Provide the (X, Y) coordinate of the cell's center where the given text is located.  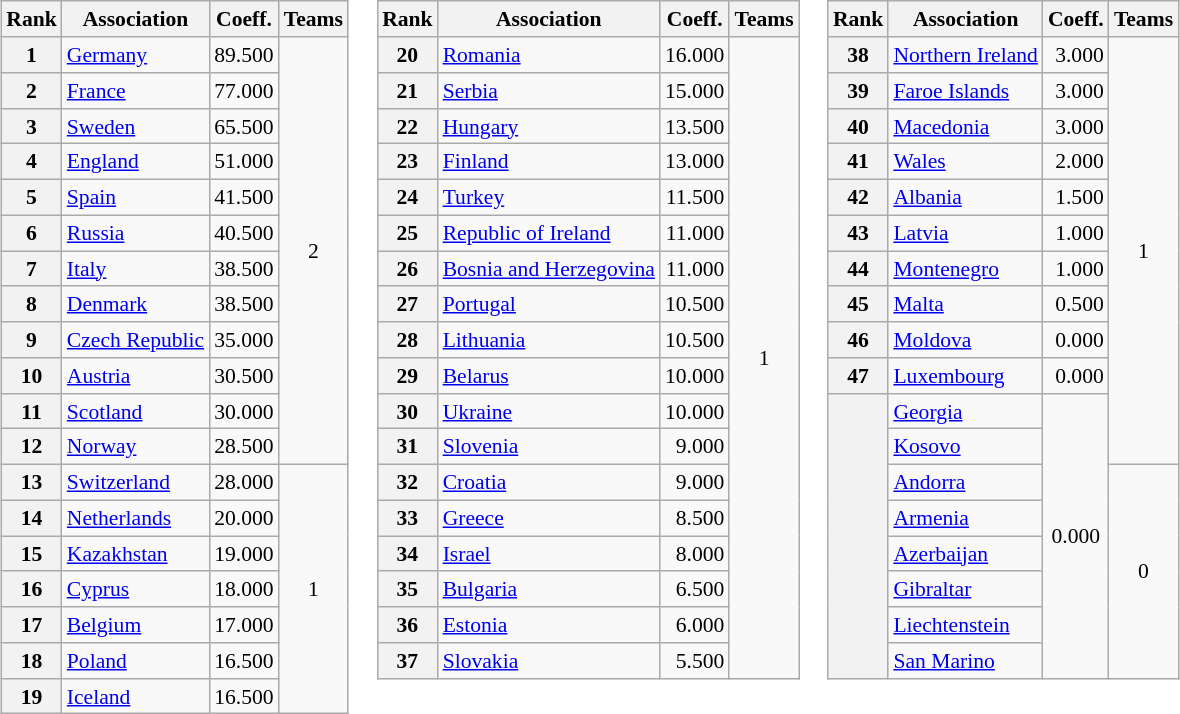
41 (858, 162)
1.500 (1076, 197)
Czech Republic (136, 340)
Poland (136, 661)
2.000 (1076, 162)
Portugal (549, 304)
15.000 (694, 91)
10 (32, 376)
35.000 (244, 340)
17 (32, 625)
17.000 (244, 625)
Israel (549, 554)
29 (408, 376)
45 (858, 304)
34 (408, 554)
13 (32, 482)
12 (32, 447)
28.000 (244, 482)
39 (858, 91)
Denmark (136, 304)
47 (858, 376)
31 (408, 447)
8.500 (694, 518)
46 (858, 340)
Bosnia and Herzegovina (549, 269)
Iceland (136, 696)
18.000 (244, 589)
7 (32, 269)
0.500 (1076, 304)
11.500 (694, 197)
5.500 (694, 661)
42 (858, 197)
37 (408, 661)
Serbia (549, 91)
35 (408, 589)
9 (32, 340)
44 (858, 269)
22 (408, 126)
41.500 (244, 197)
Azerbaijan (966, 554)
16 (32, 589)
0 (1144, 571)
Northern Ireland (966, 55)
Russia (136, 233)
England (136, 162)
13.000 (694, 162)
13.500 (694, 126)
30.500 (244, 376)
Slovenia (549, 447)
Slovakia (549, 661)
27 (408, 304)
6 (32, 233)
Macedonia (966, 126)
Albania (966, 197)
25 (408, 233)
18 (32, 661)
Hungary (549, 126)
Scotland (136, 411)
30.000 (244, 411)
19.000 (244, 554)
16.000 (694, 55)
8 (32, 304)
33 (408, 518)
Turkey (549, 197)
Belarus (549, 376)
40.500 (244, 233)
Liechtenstein (966, 625)
Croatia (549, 482)
Faroe Islands (966, 91)
6.500 (694, 589)
Greece (549, 518)
6.000 (694, 625)
Cyprus (136, 589)
77.000 (244, 91)
Malta (966, 304)
38 (858, 55)
28.500 (244, 447)
32 (408, 482)
Finland (549, 162)
3 (32, 126)
51.000 (244, 162)
Andorra (966, 482)
11 (32, 411)
40 (858, 126)
Moldova (966, 340)
5 (32, 197)
Austria (136, 376)
20.000 (244, 518)
28 (408, 340)
Norway (136, 447)
Latvia (966, 233)
Italy (136, 269)
Montenegro (966, 269)
Spain (136, 197)
Romania (549, 55)
France (136, 91)
Lithuania (549, 340)
Armenia (966, 518)
30 (408, 411)
Netherlands (136, 518)
24 (408, 197)
Sweden (136, 126)
Switzerland (136, 482)
Republic of Ireland (549, 233)
Belgium (136, 625)
Wales (966, 162)
Georgia (966, 411)
Germany (136, 55)
Ukraine (549, 411)
Bulgaria (549, 589)
26 (408, 269)
43 (858, 233)
8.000 (694, 554)
20 (408, 55)
Gibraltar (966, 589)
19 (32, 696)
Kosovo (966, 447)
65.500 (244, 126)
Kazakhstan (136, 554)
15 (32, 554)
4 (32, 162)
San Marino (966, 661)
36 (408, 625)
21 (408, 91)
89.500 (244, 55)
Luxembourg (966, 376)
Estonia (549, 625)
23 (408, 162)
14 (32, 518)
